Extract the [X, Y] coordinate from the center of the cell holding the provided text.  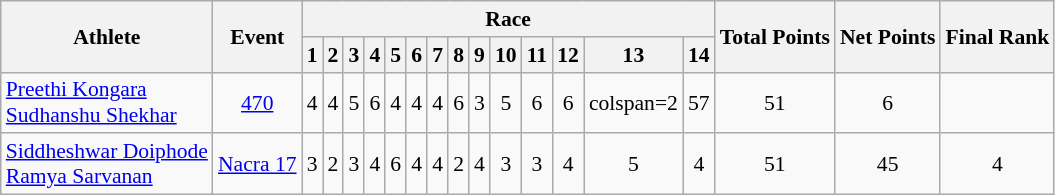
Total Points [775, 36]
12 [568, 55]
9 [480, 55]
14 [699, 55]
Race [508, 19]
1 [312, 55]
Event [258, 36]
colspan=2 [634, 102]
Final Rank [997, 36]
Athlete [107, 36]
Preethi KongaraSudhanshu Shekhar [107, 102]
11 [538, 55]
45 [888, 164]
13 [634, 55]
10 [506, 55]
Net Points [888, 36]
470 [258, 102]
8 [458, 55]
Siddheshwar DoiphodeRamya Sarvanan [107, 164]
57 [699, 102]
7 [438, 55]
Nacra 17 [258, 164]
